Locate the cell with the specified text and output its [x, y] center coordinate. 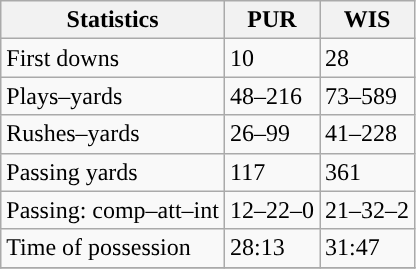
21–32–2 [368, 210]
WIS [368, 20]
48–216 [272, 96]
28:13 [272, 248]
PUR [272, 20]
Passing yards [113, 172]
361 [368, 172]
31:47 [368, 248]
First downs [113, 58]
Time of possession [113, 248]
117 [272, 172]
Rushes–yards [113, 134]
Passing: comp–att–int [113, 210]
28 [368, 58]
41–228 [368, 134]
12–22–0 [272, 210]
26–99 [272, 134]
73–589 [368, 96]
Plays–yards [113, 96]
10 [272, 58]
Statistics [113, 20]
